For the text-containing cell, return its midpoint in [X, Y] coordinate format. 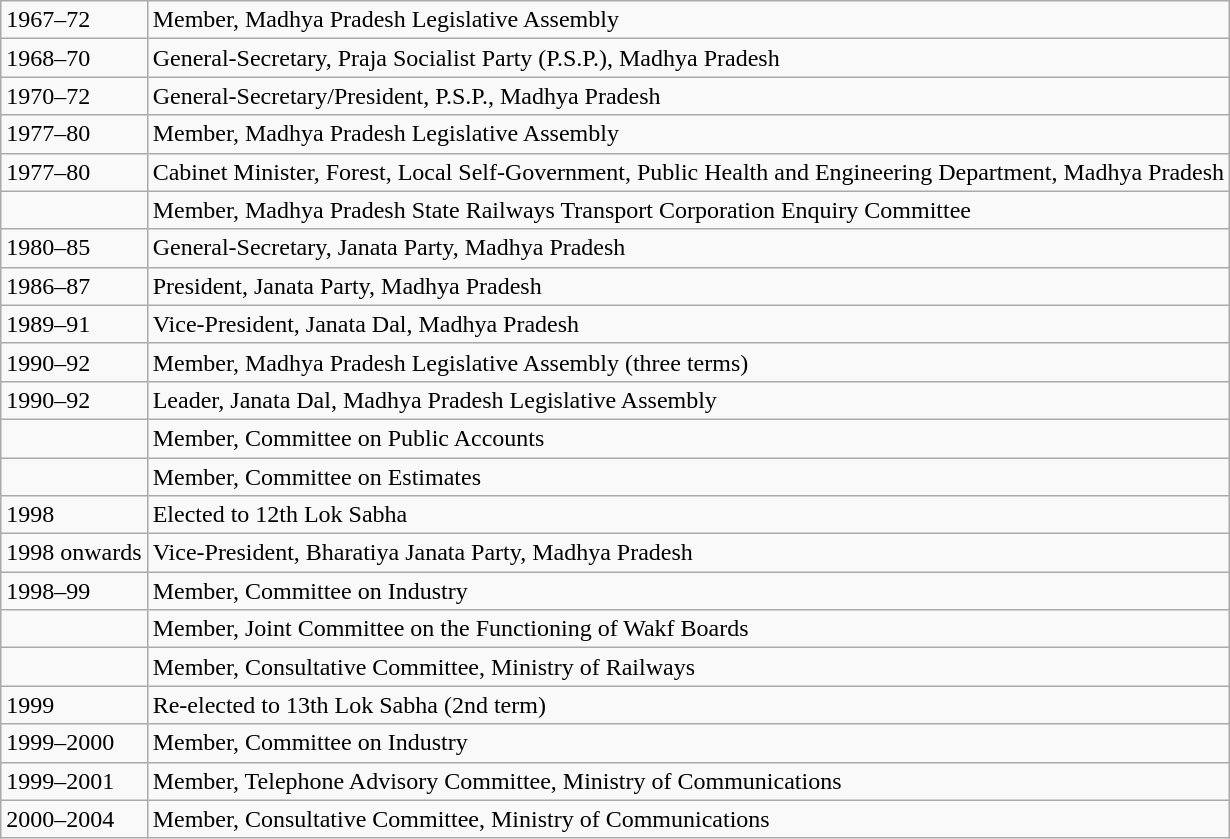
1980–85 [74, 248]
Member, Consultative Committee, Ministry of Communications [688, 819]
1986–87 [74, 286]
Elected to 12th Lok Sabha [688, 515]
Member, Committee on Estimates [688, 477]
Leader, Janata Dal, Madhya Pradesh Legislative Assembly [688, 400]
1970–72 [74, 96]
2000–2004 [74, 819]
1999–2001 [74, 781]
1998–99 [74, 591]
Member, Madhya Pradesh Legislative Assembly (three terms) [688, 362]
1998 [74, 515]
Member, Madhya Pradesh State Railways Transport Corporation Enquiry Committee [688, 210]
General-Secretary, Praja Socialist Party (P.S.P.), Madhya Pradesh [688, 58]
Member, Consultative Committee, Ministry of Railways [688, 667]
Member, Committee on Public Accounts [688, 438]
1998 onwards [74, 553]
Vice-President, Janata Dal, Madhya Pradesh [688, 324]
1999–2000 [74, 743]
1989–91 [74, 324]
President, Janata Party, Madhya Pradesh [688, 286]
Member, Telephone Advisory Committee, Ministry of Communications [688, 781]
Vice-President, Bharatiya Janata Party, Madhya Pradesh [688, 553]
General-Secretary, Janata Party, Madhya Pradesh [688, 248]
1999 [74, 705]
Member, Joint Committee on the Functioning of Wakf Boards [688, 629]
Re-elected to 13th Lok Sabha (2nd term) [688, 705]
Cabinet Minister, Forest, Local Self-Government, Public Health and Engineering Department, Madhya Pradesh [688, 172]
1967–72 [74, 20]
General-Secretary/President, P.S.P., Madhya Pradesh [688, 96]
1968–70 [74, 58]
